Determine the (x, y) coordinate at the center of the cell enclosing the given text.  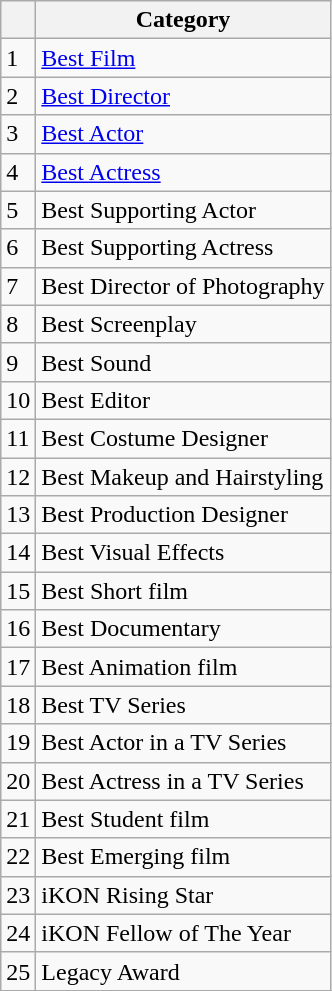
21 (18, 819)
Best TV Series (183, 705)
18 (18, 705)
Legacy Award (183, 971)
iKON Rising Star (183, 895)
Best Student film (183, 819)
13 (18, 515)
Best Actress (183, 172)
Best Supporting Actor (183, 210)
24 (18, 933)
4 (18, 172)
22 (18, 857)
Best Actor in a TV Series (183, 743)
8 (18, 324)
Best Animation film (183, 667)
2 (18, 96)
23 (18, 895)
14 (18, 553)
11 (18, 438)
Best Emerging film (183, 857)
Best Documentary (183, 629)
Best Screenplay (183, 324)
iKON Fellow of The Year (183, 933)
1 (18, 58)
16 (18, 629)
Best Makeup and Hairstyling (183, 477)
10 (18, 400)
Best Actor (183, 134)
3 (18, 134)
15 (18, 591)
Best Editor (183, 400)
25 (18, 971)
Best Short film (183, 591)
Best Supporting Actress (183, 248)
Category (183, 20)
Best Costume Designer (183, 438)
17 (18, 667)
Best Director (183, 96)
6 (18, 248)
7 (18, 286)
Best Visual Effects (183, 553)
5 (18, 210)
Best Sound (183, 362)
Best Production Designer (183, 515)
9 (18, 362)
12 (18, 477)
Best Actress in a TV Series (183, 781)
Best Director of Photography (183, 286)
Best Film (183, 58)
19 (18, 743)
20 (18, 781)
